From the cell containing the given text, extract its center point as (X, Y) coordinate. 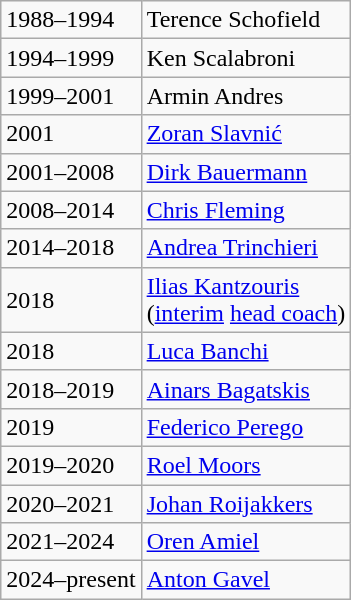
Johan Roijakkers (246, 503)
2021–2024 (71, 542)
2014–2018 (71, 248)
Oren Amiel (246, 542)
Federico Perego (246, 427)
2024–present (71, 580)
Dirk Bauermann (246, 172)
Andrea Trinchieri (246, 248)
1988–1994 (71, 20)
Luca Banchi (246, 351)
2019 (71, 427)
Ainars Bagatskis (246, 389)
Anton Gavel (246, 580)
2020–2021 (71, 503)
Roel Moors (246, 465)
1994–1999 (71, 58)
Zoran Slavnić (246, 134)
1999–2001 (71, 96)
Chris Fleming (246, 210)
Terence Schofield (246, 20)
2019–2020 (71, 465)
Armin Andres (246, 96)
2018–2019 (71, 389)
Ilias Kantzouris (interim head coach) (246, 300)
2001–2008 (71, 172)
2008–2014 (71, 210)
2001 (71, 134)
Ken Scalabroni (246, 58)
